Output the (X, Y) coordinate of the center of the cell containing the given text.  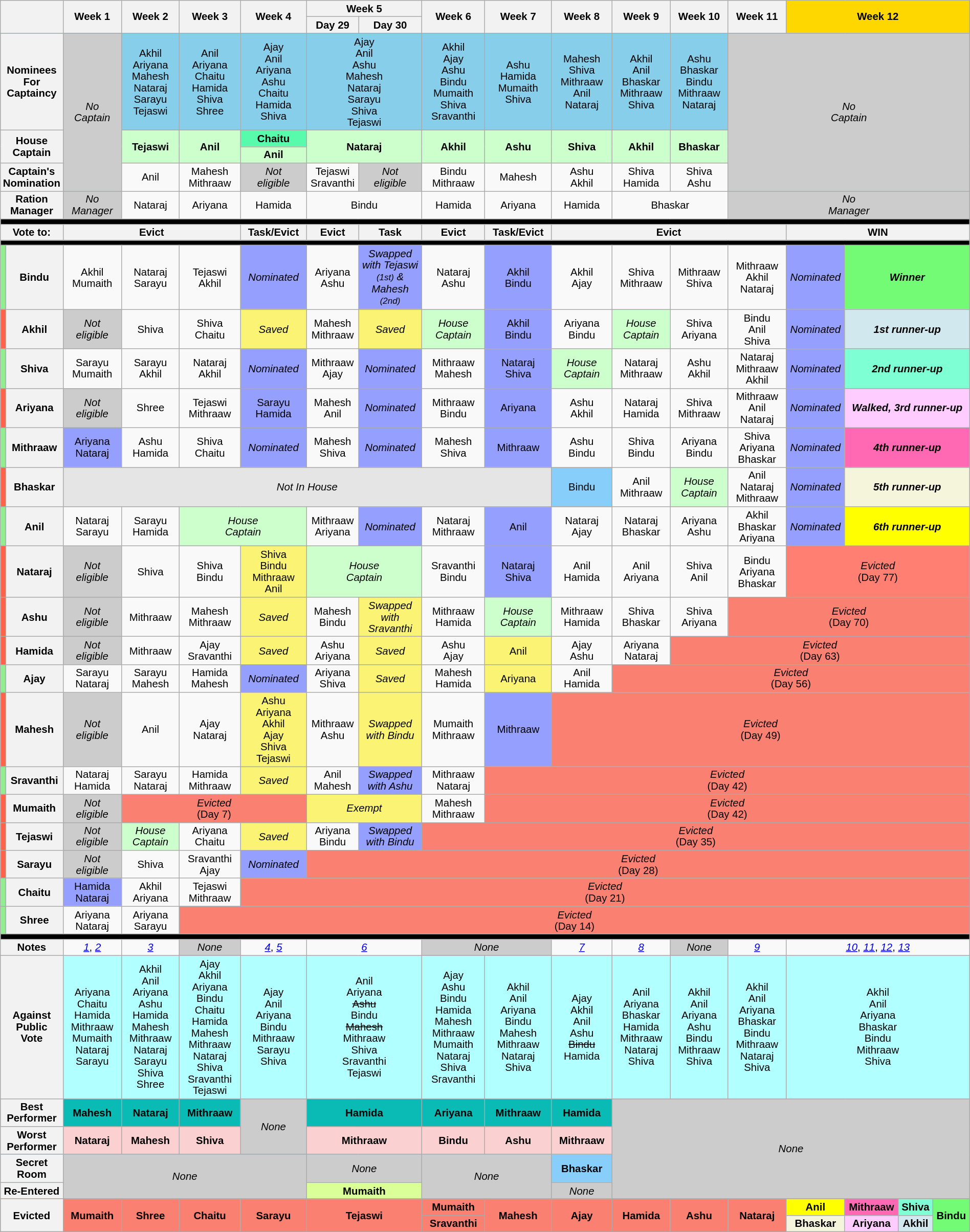
AnilAriyana BhaskarHamidaMithraawNatarajShiva (642, 1027)
SarayuAkhil (150, 368)
AjayAshuBinduHamidaMaheshMithraawMumaithNatarajShivaSravanthi (453, 1027)
Week 4 (274, 16)
AkhilAjay (582, 277)
AkhilBhaskarAriyana (757, 526)
Week 3 (210, 16)
MithraawAkhilNataraj (757, 277)
BinduAriyanaBhaskar (757, 572)
AkhilMumaith (92, 277)
Swapped with Tejaswi (1st) &Mahesh (2nd) (390, 277)
Worst Performer (32, 1140)
Mahesh Shiva Mithraaw Anil Nataraj (582, 82)
AriyanaChaituHamidaMithraawMumaithNatarajSarayu (92, 1027)
ShivaHamida (642, 177)
1st runner-up (907, 329)
AnilMahesh (333, 780)
AjayAshu (582, 651)
Day 29 (333, 25)
Secret Room (32, 1168)
AnilAriyana (642, 572)
AjayNataraj (210, 729)
HamidaMithraaw (210, 780)
AnilAriyanaAshuBinduMaheshMithraawShivaSravanthiTejaswi (364, 1027)
AjaySravanthi (210, 651)
2nd runner-up (907, 368)
Evicted(Day 21) (605, 892)
Evicted(Day 56) (791, 678)
10, 11, 12, 13 (878, 947)
SarayuMahesh (150, 678)
Notes (32, 947)
6th runner-up (907, 526)
AshuBindu (582, 447)
3 (150, 947)
ShivaAshu (699, 177)
AnilNatarajMithraaw (757, 487)
Evicted(Day 70) (849, 617)
TejaswiSravanthi (333, 177)
Winner (907, 277)
4th runner-up (907, 447)
ShivaBinduMithraawAnil (274, 572)
NomineesForCaptaincy (32, 82)
NatarajAshu (453, 277)
MithraawBindu (453, 408)
AshuHamida (150, 447)
1, 2 (92, 947)
Day 30 (390, 25)
AjayAkhilAriyanaBinduChaituHamidaMaheshMithraawNatarajShivaSravanthiTejaswi (210, 1027)
MithraawMahesh (453, 368)
Week 1 (92, 16)
WIN (878, 232)
AkhilAnilAriyanaBhaskarBinduMithraawNatarajShiva (757, 1027)
AshuAjay (453, 651)
AkhilAnilAriyanaAshuBinduMithraawShiva (699, 1027)
Ration Manager (32, 205)
AnilMithraaw (642, 487)
AkhilAnilAriyanaBhaskarBinduMithraawShiva (878, 1027)
Not In House (307, 487)
Walked, 3rd runner-up (907, 408)
Evicted(Day 28) (638, 864)
AriyanaShiva (333, 678)
AjayAnilAshuMaheshNatarajSarayuShivaTejaswi (364, 82)
AkhilAnilBhaskarMithraawShiva (642, 82)
Week 8 (582, 16)
AkhilAnilAriyanaAshuHamidaMaheshMithraawNatarajSarayuShivaShree (150, 1027)
AriyanaChaitu (210, 837)
SravanthiBindu (453, 572)
MithraawAriyana (333, 526)
4, 5 (274, 947)
Week 2 (150, 16)
AkhilAnilAriyanaBinduMaheshMithraawNatarajShiva (518, 1027)
9 (757, 947)
Week 10 (699, 16)
AshuAriyana (333, 651)
Swapped with Ashu (390, 780)
AjayAkhilAnilAshuBinduHamida (582, 1027)
AshuBhaskarBinduMithraawNataraj (699, 82)
NatarajAkhil (210, 368)
AnilAriyanaChaituHamidaShivaShree (210, 82)
8 (642, 947)
Exempt (364, 808)
MithraawShiva (699, 277)
SarayuMumaith (92, 368)
Evicted(Day 7) (214, 808)
Week 5 (364, 8)
6 (364, 947)
AkhilAjayAshuBinduMumaithShivaSravanthi (453, 82)
Task (390, 232)
Evicted (32, 1215)
Evicted(Day 77) (878, 572)
AriyanaSarayu (150, 921)
Evicted(Day 63) (820, 651)
AshuAriyanaAkhilAjayShivaTejaswi (274, 729)
AgainstPublic Vote (32, 1027)
Week 11 (757, 16)
Evicted(Day 14) (575, 921)
Week 12 (878, 16)
Swapped with Sravanthi (390, 617)
MithraawAshu (333, 729)
5th runner-up (907, 487)
MumaithMithraaw (453, 729)
NatarajAjay (582, 526)
TejaswiAkhil (210, 277)
Week 9 (642, 16)
Week 6 (453, 16)
HamidaMahesh (210, 678)
AkhilAriyanaMaheshNatarajSarayuTejaswi (150, 82)
NatarajBhaskar (642, 526)
AshuHamidaMumaithShiva (518, 82)
MithraawAjay (333, 368)
Re-Entered (32, 1191)
Captain'sNomination (32, 177)
Best Performer (32, 1113)
BinduAnilShiva (757, 329)
BinduMithraaw (453, 177)
SravanthiAjay (210, 864)
Evicted(Day 49) (761, 729)
AjayAnilAriyanaAshuChaituHamidaShiva (274, 82)
MaheshBindu (333, 617)
ShivaBhaskar (642, 617)
HamidaNataraj (92, 892)
NatarajMithraawAkhil (757, 368)
MithraawAnilNataraj (757, 408)
7 (582, 947)
ShivaAriyanaBhaskar (757, 447)
AkhilAriyana (150, 892)
AjayAnilAriyanaBinduMithraawSarayuShiva (274, 1027)
ShivaAnil (699, 572)
Vote to: (32, 232)
MaheshAnil (333, 408)
Week 7 (518, 16)
MaheshHamida (453, 678)
Evicted(Day 35) (696, 837)
MithraawNataraj (453, 780)
